Extract the [x, y] coordinate from the center of the cell holding the provided text.  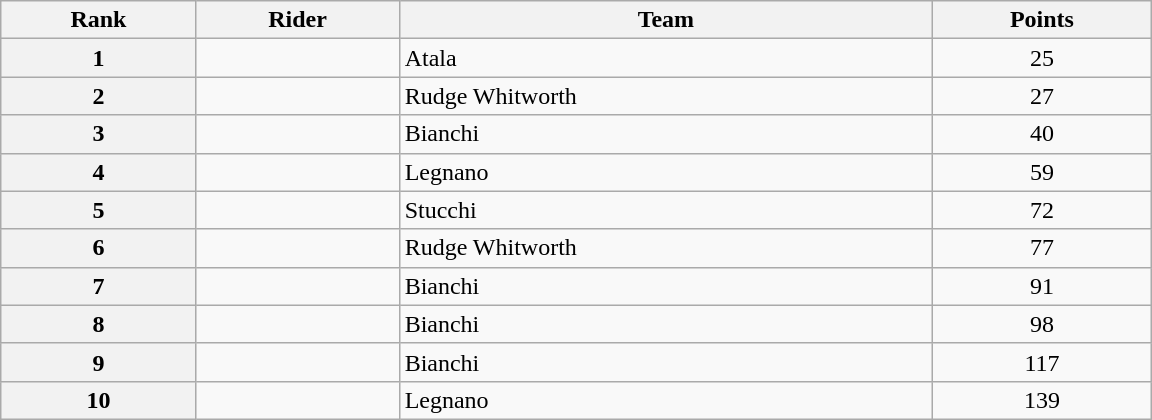
72 [1042, 210]
25 [1042, 58]
7 [98, 286]
4 [98, 172]
77 [1042, 248]
117 [1042, 362]
1 [98, 58]
59 [1042, 172]
5 [98, 210]
6 [98, 248]
9 [98, 362]
Points [1042, 20]
27 [1042, 96]
2 [98, 96]
3 [98, 134]
10 [98, 400]
Stucchi [666, 210]
91 [1042, 286]
139 [1042, 400]
Team [666, 20]
98 [1042, 324]
40 [1042, 134]
Rider [298, 20]
Rank [98, 20]
8 [98, 324]
Atala [666, 58]
